Output the [X, Y] coordinate of the center of the cell containing the given text.  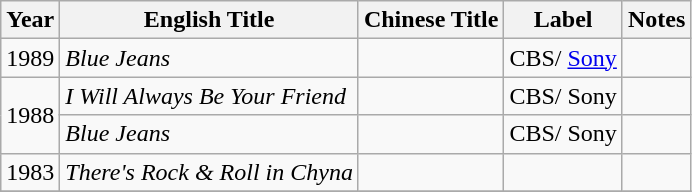
1983 [30, 172]
Year [30, 20]
Notes [656, 20]
Label [563, 20]
There's Rock & Roll in Chyna [210, 172]
1989 [30, 58]
Chinese Title [431, 20]
1988 [30, 115]
English Title [210, 20]
I Will Always Be Your Friend [210, 96]
